Scan for the cell matching the given text and deliver its [x, y] coordinate at center. 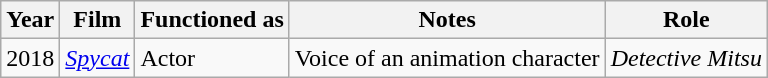
Spycat [98, 58]
Film [98, 20]
Year [30, 20]
Role [686, 20]
Voice of an animation character [447, 58]
Actor [212, 58]
2018 [30, 58]
Functioned as [212, 20]
Notes [447, 20]
Detective Mitsu [686, 58]
